Return the [x, y] coordinate for the center point of the cell that contains the specified text.  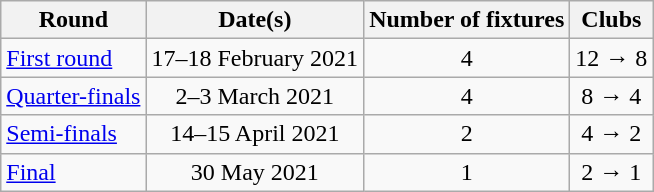
1 [467, 172]
14–15 April 2021 [255, 134]
4 → 2 [612, 134]
Quarter-finals [74, 96]
17–18 February 2021 [255, 58]
8 → 4 [612, 96]
Round [74, 20]
12 → 8 [612, 58]
First round [74, 58]
2–3 March 2021 [255, 96]
Semi-finals [74, 134]
2 [467, 134]
Final [74, 172]
30 May 2021 [255, 172]
Clubs [612, 20]
2 → 1 [612, 172]
Date(s) [255, 20]
Number of fixtures [467, 20]
